Determine the [X, Y] coordinate at the center of the cell enclosing the given text.  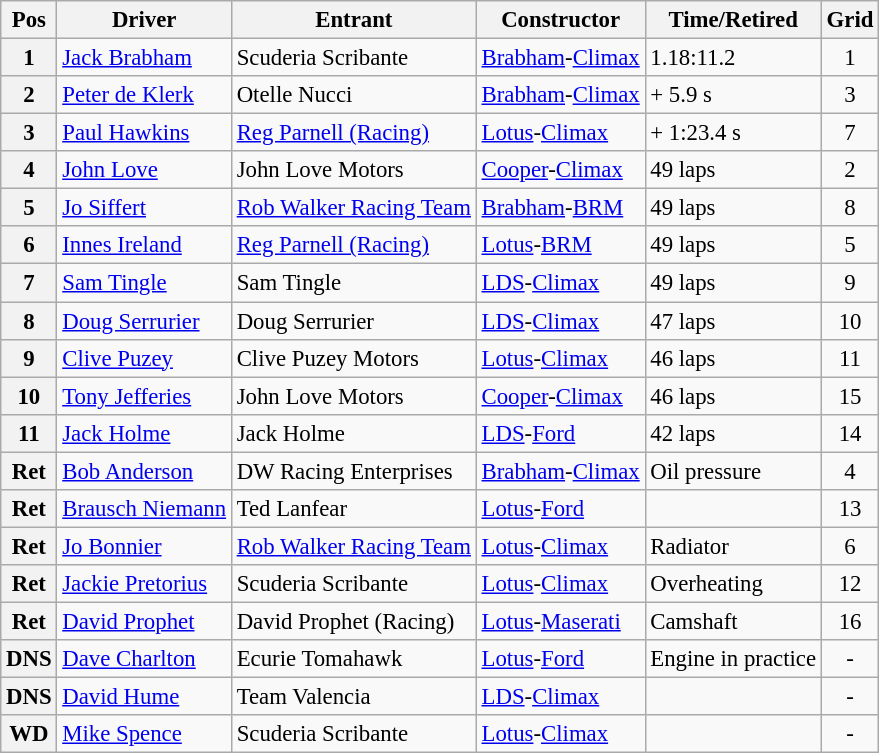
Brausch Niemann [144, 509]
Jack Brabham [144, 58]
15 [850, 396]
47 laps [733, 321]
Innes Ireland [144, 245]
Paul Hawkins [144, 133]
Clive Puzey [144, 358]
Brabham-BRM [560, 208]
Bob Anderson [144, 471]
DW Racing Enterprises [354, 471]
Peter de Klerk [144, 95]
Jo Siffert [144, 208]
Otelle Nucci [354, 95]
Lotus-BRM [560, 245]
Entrant [354, 20]
Lotus-Maserati [560, 621]
Overheating [733, 584]
Driver [144, 20]
13 [850, 509]
Camshaft [733, 621]
Jackie Pretorius [144, 584]
John Love [144, 170]
42 laps [733, 433]
Mike Spence [144, 734]
Ecurie Tomahawk [354, 659]
Team Valencia [354, 697]
Engine in practice [733, 659]
David Hume [144, 697]
1.18:11.2 [733, 58]
+ 1:23.4 s [733, 133]
Tony Jefferies [144, 396]
David Prophet [144, 621]
Radiator [733, 546]
Clive Puzey Motors [354, 358]
LDS-Ford [560, 433]
Grid [850, 20]
Pos [29, 20]
WD [29, 734]
Constructor [560, 20]
+ 5.9 s [733, 95]
Oil pressure [733, 471]
David Prophet (Racing) [354, 621]
Ted Lanfear [354, 509]
Dave Charlton [144, 659]
Time/Retired [733, 20]
14 [850, 433]
16 [850, 621]
Jo Bonnier [144, 546]
12 [850, 584]
